From the cell containing the given text, extract its center point as [x, y] coordinate. 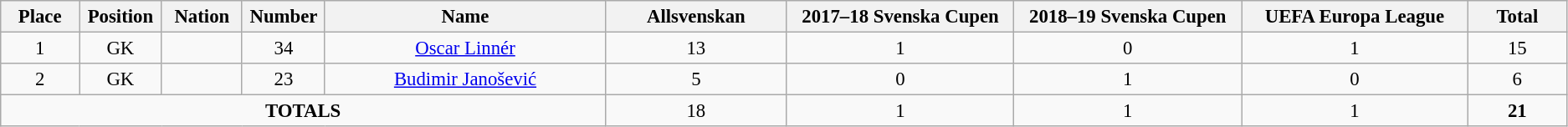
Total [1517, 17]
2017–18 Svenska Cupen [900, 17]
Oscar Linnér [465, 48]
21 [1517, 111]
34 [283, 48]
Budimir Janošević [465, 79]
23 [283, 79]
13 [696, 48]
6 [1517, 79]
UEFA Europa League [1355, 17]
2 [40, 79]
Nation [202, 17]
Name [465, 17]
15 [1517, 48]
Place [40, 17]
Number [283, 17]
5 [696, 79]
Position [120, 17]
TOTALS [303, 111]
Allsvenskan [696, 17]
18 [696, 111]
2018–19 Svenska Cupen [1128, 17]
